From the cell containing the given text, extract its center point as (X, Y) coordinate. 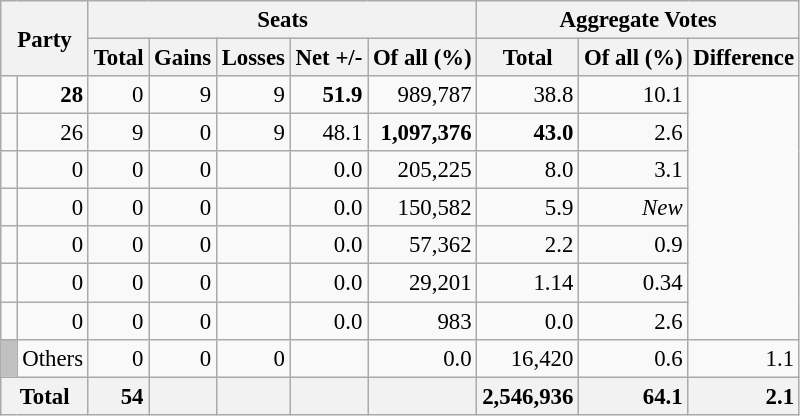
989,787 (422, 95)
10.1 (634, 95)
Difference (744, 58)
1.1 (744, 358)
Losses (253, 58)
54 (118, 396)
8.0 (528, 170)
57,362 (422, 245)
43.0 (528, 133)
1.14 (528, 283)
2,546,936 (528, 396)
Net +/- (328, 58)
2.1 (744, 396)
3.1 (634, 170)
2.2 (528, 245)
26 (52, 133)
38.8 (528, 95)
0.34 (634, 283)
Seats (282, 20)
Gains (183, 58)
16,420 (528, 358)
48.1 (328, 133)
0.6 (634, 358)
5.9 (528, 208)
28 (52, 95)
205,225 (422, 170)
51.9 (328, 95)
29,201 (422, 283)
Party (45, 38)
0.9 (634, 245)
Aggregate Votes (638, 20)
1,097,376 (422, 133)
150,582 (422, 208)
983 (422, 321)
Others (52, 358)
64.1 (634, 396)
New (634, 208)
